From the cell containing the given text, extract its center point as (X, Y) coordinate. 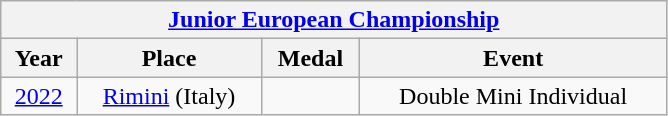
Event (512, 58)
Place (170, 58)
Year (39, 58)
Rimini (Italy) (170, 96)
Double Mini Individual (512, 96)
2022 (39, 96)
Junior European Championship (334, 20)
Medal (310, 58)
